Locate the cell with the specified text and output its [X, Y] center coordinate. 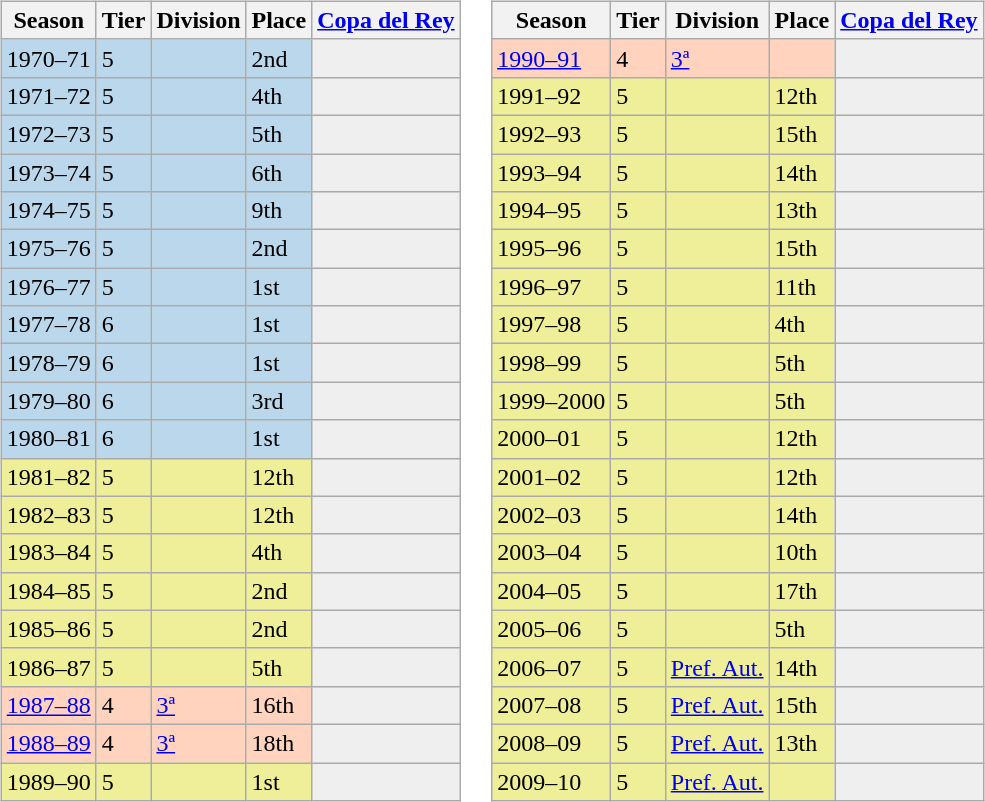
1991–92 [552, 96]
2004–05 [552, 591]
1997–98 [552, 325]
1971–72 [48, 96]
1988–89 [48, 743]
16th [279, 705]
2006–07 [552, 667]
18th [279, 743]
1996–97 [552, 287]
1995–96 [552, 249]
2008–09 [552, 743]
9th [279, 211]
3rd [279, 401]
1973–74 [48, 173]
1992–93 [552, 134]
1999–2000 [552, 401]
2002–03 [552, 515]
11th [802, 287]
1974–75 [48, 211]
1977–78 [48, 325]
1970–71 [48, 58]
1981–82 [48, 477]
2003–04 [552, 553]
1986–87 [48, 667]
1987–88 [48, 705]
1978–79 [48, 363]
1980–81 [48, 439]
2001–02 [552, 477]
1975–76 [48, 249]
10th [802, 553]
1990–91 [552, 58]
2000–01 [552, 439]
1993–94 [552, 173]
2009–10 [552, 781]
1985–86 [48, 629]
1998–99 [552, 363]
1994–95 [552, 211]
1976–77 [48, 287]
2005–06 [552, 629]
1989–90 [48, 781]
2007–08 [552, 705]
1983–84 [48, 553]
17th [802, 591]
1979–80 [48, 401]
6th [279, 173]
1982–83 [48, 515]
1972–73 [48, 134]
1984–85 [48, 591]
